Provide the (X, Y) coordinate of the cell's center where the given text is located.  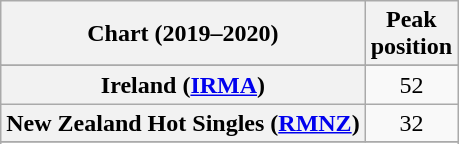
32 (411, 123)
New Zealand Hot Singles (RMNZ) (183, 123)
Peakposition (411, 34)
Ireland (IRMA) (183, 85)
52 (411, 85)
Chart (2019–2020) (183, 34)
